Return [X, Y] of the center of cell containing provided text 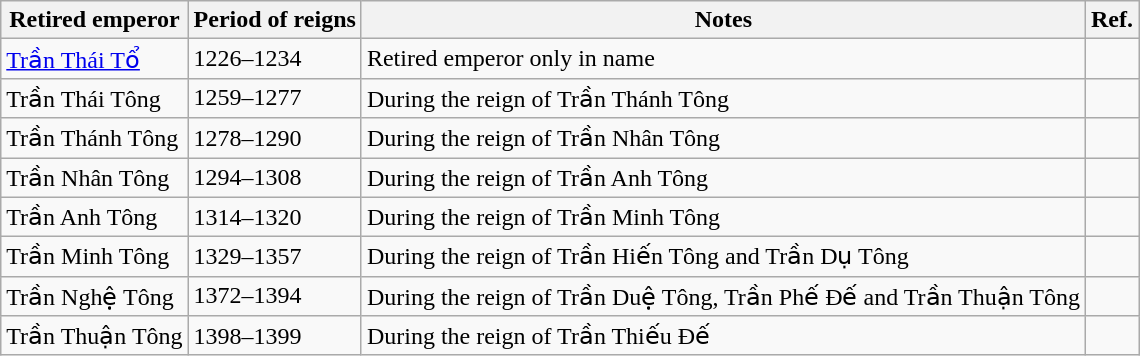
Period of reigns [274, 20]
Trần Thái Tông [94, 98]
Trần Thái Tổ [94, 59]
During the reign of Trần Anh Tông [723, 178]
1329–1357 [274, 257]
1314–1320 [274, 217]
During the reign of Trần Duệ Tông, Trần Phế Đế and Trần Thuận Tông [723, 296]
Notes [723, 20]
Retired emperor [94, 20]
Ref. [1112, 20]
1398–1399 [274, 336]
During the reign of Trần Hiến Tông and Trần Dụ Tông [723, 257]
During the reign of Trần Thánh Tông [723, 98]
1226–1234 [274, 59]
1294–1308 [274, 178]
During the reign of Trần Nhân Tông [723, 138]
Trần Thuận Tông [94, 336]
Trần Nghệ Tông [94, 296]
1372–1394 [274, 296]
Trần Nhân Tông [94, 178]
During the reign of Trần Thiếu Đế [723, 336]
Trần Thánh Tông [94, 138]
During the reign of Trần Minh Tông [723, 217]
Trần Anh Tông [94, 217]
Retired emperor only in name [723, 59]
Trần Minh Tông [94, 257]
1259–1277 [274, 98]
1278–1290 [274, 138]
